From the cell containing the given text, extract its center point as (X, Y) coordinate. 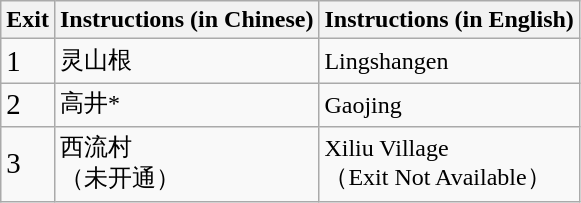
1 (28, 61)
Gaojing (449, 105)
高井* (186, 105)
Exit (28, 20)
Xiliu Village（Exit Not Available） (449, 164)
Lingshangen (449, 61)
2 (28, 105)
Instructions (in English) (449, 20)
西流村（未开通） (186, 164)
Instructions (in Chinese) (186, 20)
3 (28, 164)
灵山根 (186, 61)
